Return [X, Y] of the center of cell containing provided text 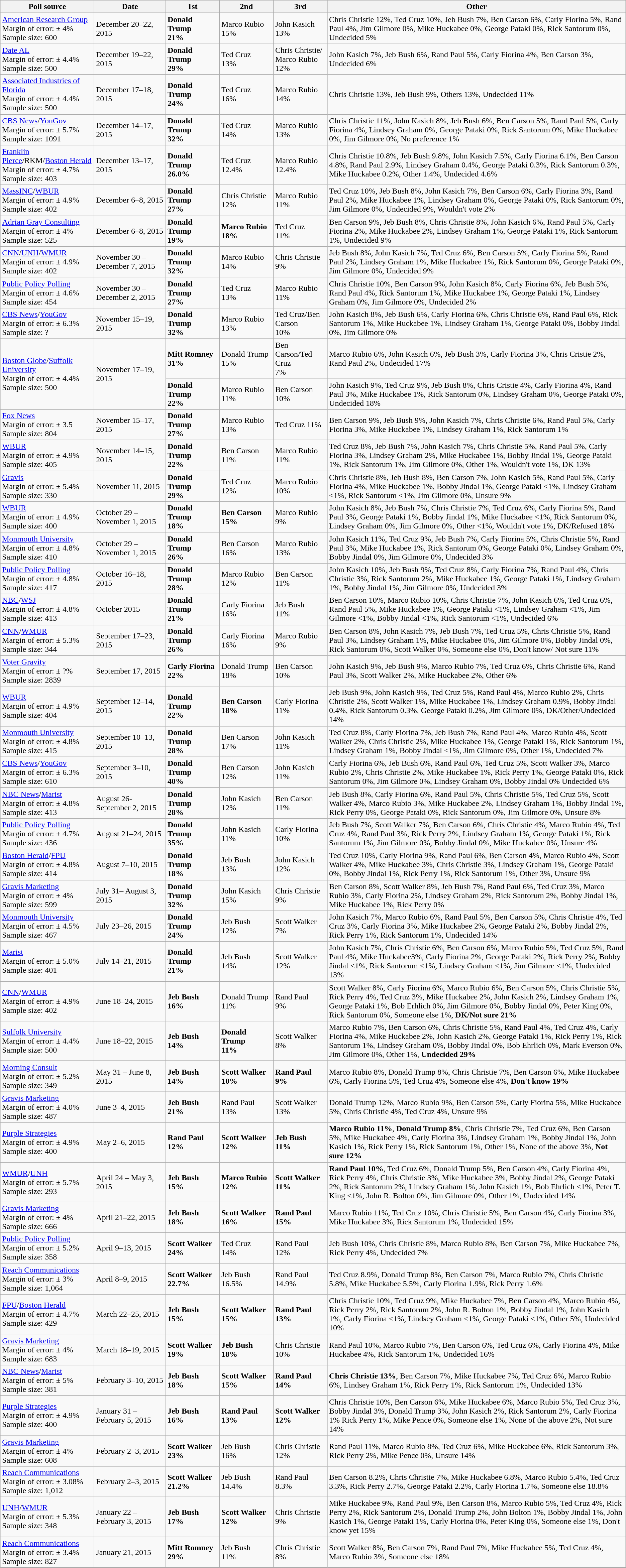
April 8–9, 2015 [130, 1279]
John Kasich12% [246, 803]
Voter GravityMargin of error: ± ?% Sample size: 2839 [47, 671]
Public Policy PollingMargin of error: ± 4.7% Sample size: 436 [47, 834]
Ted Cruz 11% [300, 425]
November 30 – December 2, 2015 [130, 292]
Ted Cruz 8.9%, Donald Trump 8%, Ben Carson 7%, Marco Rubio 7%, Chris Christie 5.8%, Mike Huckabee 5.5%, Carly Fiorina 1.9%, Rick Perry 1.6% [477, 1279]
Poll source [47, 7]
June 18–24, 2015 [130, 1001]
GravisMargin of error: ± 5.4% Sample size: 330 [47, 486]
Chris Christie10% [300, 1349]
Other [477, 7]
2nd [246, 7]
Scott Walker13% [300, 1107]
John Kasich13% [300, 28]
Gravis MarketingMargin of error: ± 4.0% Sample size: 487 [47, 1107]
Donald Trump26.0% [193, 165]
Date [130, 7]
June 18–22, 2015 [130, 1041]
April 9–13, 2015 [130, 1248]
Donald Trump15% [246, 358]
January 31 – February 5, 2015 [130, 1415]
Scott Walker19% [193, 1349]
Scott Walker24% [193, 1248]
Chris Christie8% [300, 1552]
John Kasich 7%, Jeb Bush 6%, Rand Paul 5%, Carly Fiorina 4%, Ben Carson 3%, Undecided 6% [477, 59]
CBS News/YouGovMargin of error: ± 6.3% Sample size: 610 [47, 772]
July 23–26, 2015 [130, 926]
John Kasich 9%, Jeb Bush 9%, Marco Rubio 7%, Ted Cruz 6%, Chris Christie 6%, Rand Paul 3%, Scott Walker 2%, Mike Huckabee 2%, Other 6% [477, 671]
Jeb Bush13% [246, 864]
Gravis MarketingMargin of error: ± 4% Sample size: 608 [47, 1451]
Donald Trump 12%, Marco Rubio 9%, Ben Carson 5%, Carly Fiorina 5%, Mike Huckabee 5%, Chris Christie 4%, Ted Cruz 4%, Unsure 9% [477, 1107]
Marco Rubio 8%, Donald Trump 8%, Chris Christie 7%, Ben Carson 6%, Mike Huckabee 6%, Carly Fiorina 5%, Ted Cruz 4%, Someone else 4%, Don't know 19% [477, 1076]
CBS News/YouGovMargin of error: ± 6.3% Sample size: ? [47, 323]
Jeb Bush 10%, Chris Christie 8%, Marco Rubio 8%, Ben Carson 7%, Mike Huckabee 7%, Rick Perry 4%, Undecided 7% [477, 1248]
Monmouth UniversityMargin of error: ± 4.8% Sample size: 410 [47, 548]
Gravis MarketingMargin of error: ± 4% Sample size: 683 [47, 1349]
Reach CommunicationsMargin of error: ± 3.4% Sample size: 827 [47, 1552]
September 17–23, 2015 [130, 640]
November 17–19, 2015 [130, 374]
1st [193, 7]
CNN/WMURMargin of error: ± 4.9% Sample size: 402 [47, 1001]
Scott Walker 8%, Ben Carson 7%, Rand Paul 7%, Mike Huckabee 5%, Ted Cruz 4%, Marco Rubio 3%, Someone else 18% [477, 1552]
March 18–19, 2015 [130, 1349]
Ted Cruz12.4% [246, 165]
Marco Rubio 6%, John Kasich 6%, Jeb Bush 3%, Carly Fiorina 3%, Chris Cristie 2%, Rand Paul 2%, Undecided 17% [477, 358]
Carly Fiorina22% [193, 671]
Scott Walker23% [193, 1451]
MaristMargin of error: ± 5.0% Sample size: 401 [47, 961]
Chris Christie 13%, Jeb Bush 9%, Others 13%, Undecided 11% [477, 94]
July 31– August 3, 2015 [130, 895]
Public Policy PollingMargin of error: ± 5.2% Sample size: 358 [47, 1248]
Gravis MarketingMargin of error: ± 4% Sample size: 599 [47, 895]
Ted Cruz12% [246, 486]
January 21, 2015 [130, 1552]
Marco Rubio 11%, Ted Cruz 10%, Chris Christie 5%, Ben Carson 4%, Carly Fiorina 3%, Mike Huckabee 3%, Rick Santorum 1%, Undecided 15% [477, 1217]
Date ALMargin of error: ± 4.4% Sample size: 500 [47, 59]
November 30 – December 7, 2015 [130, 262]
Scott Walker22.7% [193, 1279]
Franklin Pierce/RKM/Boston HeraldMargin of error: ± 4.7% Sample size: 403 [47, 165]
April 24 – May 3, 2015 [130, 1182]
Rand Paul14% [300, 1380]
June 3–4, 2015 [130, 1107]
December 13–17, 2015 [130, 165]
John Kasich15% [246, 895]
Ben Carson15% [246, 517]
May 2–6, 2015 [130, 1142]
Ben Carson17% [246, 741]
November 15–17, 2015 [130, 425]
Carly Fiorina 11% [300, 706]
Reach CommunicationsMargin of error: ± 3% Sample size: 1,064 [47, 1279]
September 3–10, 2015 [130, 772]
December 14–17, 2015 [130, 130]
Public Policy PollingMargin of error: ± 4.8% Sample size: 417 [47, 579]
MassINC/WBURMargin of error: ± 4.9% Sample size: 402 [47, 200]
December 17–18, 2015 [130, 94]
Marco Rubio18% [246, 231]
Morning ConsultMargin of error: ± 5.2% Sample size: 349 [47, 1076]
FPU/Boston HeraldMargin of error: ± 4.7% Sample size: 429 [47, 1314]
Ted Cruz11% [300, 231]
Scott Walker8% [300, 1041]
Adrian Gray ConsultingMargin of error: ± 4% Sample size: 525 [47, 231]
Rand Paul 10%, Marco Rubio 7%, Ben Carson 6%, Ted Cruz 6%, Carly Fiorina 4%, Mike Huckabee 4%, Rick Santorum 1%, Undecided 16% [477, 1349]
Marco Rubio 11% [300, 456]
Scott Walker21.2% [193, 1482]
February 3–10, 2015 [130, 1380]
Ben Carson18% [246, 706]
September 17, 2015 [130, 671]
Rand Paul8.3% [300, 1482]
Donald Trump40% [193, 772]
Ben Carson12% [246, 772]
Carly Fiorina 10% [300, 834]
Reach CommunicationsMargin of error: ± 3.08% Sample size: 1,012 [47, 1482]
Jeb Bush14.4% [246, 1482]
Marco Rubio 10% [300, 486]
December 20–22, 2015 [130, 28]
Scott Walker 12% [300, 961]
WBURMargin of error: ± 4.9% Sample size: 405 [47, 456]
October 2015 [130, 609]
Scott Walker11% [300, 1182]
Rand Paul14.9% [300, 1279]
October 16–18, 2015 [130, 579]
Ben Carson16% [246, 548]
July 14–21, 2015 [130, 961]
September 12–14, 2015 [130, 706]
Boston Herald/FPUMargin of error: ± 4.8% Sample size: 414 [47, 864]
Ben Carson 10% [300, 671]
April 21–22, 2015 [130, 1217]
Chris Christie9% [300, 1517]
Jeb Bush17% [193, 1517]
March 22–25, 2015 [130, 1314]
3rd [300, 7]
Donald Trump35% [193, 834]
Ben Carson10% [300, 394]
Ben Carson11% [246, 456]
Marco Rubio14% [300, 94]
Associated Industries of FloridaMargin of error: ± 4.4% Sample size: 500 [47, 94]
Sulfolk UniversityMargin of error: ± 4.4% Sample size: 500 [47, 1041]
Monmouth UniversityMargin of error: ± 4.5% Sample size: 467 [47, 926]
August 7–10, 2015 [130, 864]
Ben Carson/Ted Cruz7% [300, 358]
Mitt Romney29% [193, 1552]
November 15–19, 2015 [130, 323]
December 19–22, 2015 [130, 59]
Public Policy PollingMargin of error: ± 4.6% Sample size: 454 [47, 292]
Marco Rubio15% [246, 28]
Jeb Bush16.5% [246, 1279]
CBS News/YouGovMargin of error: ± 5.7% Sample size: 1091 [47, 130]
August 26- September 2, 2015 [130, 803]
November 14–15, 2015 [130, 456]
WBURMargin of error: ± 4.9% Sample size: 404 [47, 706]
Gravis MarketingMargin of error: ± 4% Sample size: 666 [47, 1217]
Jeb Bush12% [246, 926]
NBC/WSJMargin of error: ± 4.8% Sample size: 413 [47, 609]
NBC News/MaristMargin of error: ± 4.8% Sample size: 413 [47, 803]
January 22 – February 3, 2015 [130, 1517]
Ben Carson 9%, Jeb Bush 9%, John Kasich 7%, Chris Christie 6%, Rand Paul 5%, Carly Fiorina 3%, Mike Huckabee 1%, Lindsey Graham 1%, Rick Santorum 1% [477, 425]
Jeb Bush21% [193, 1107]
John Kasich 12% [300, 864]
Ted Cruz16% [246, 94]
Scott Walker10% [246, 1076]
Scott Walker 7% [300, 926]
September 10–13, 2015 [130, 741]
Donald Trump19% [193, 231]
CNN/UNH/WMURMargin of error: ± 4.9% Sample size: 402 [47, 262]
Chris Christie/Marco Rubio12% [300, 59]
WBURMargin of error: ± 4.9% Sample size: 400 [47, 517]
Marco Rubio12.4% [300, 165]
November 11, 2015 [130, 486]
Marco Rubio 14% [246, 262]
Rand Paul 11%, Marco Rubio 8%, Ted Cruz 6%, Mike Huckabee 6%, Rick Santorum 3%, Rick Perry 2%, Mike Pence 0%, Unsure 14% [477, 1451]
May 31 – June 8, 2015 [130, 1076]
American Research GroupMargin of error: ± 4% Sample size: 600 [47, 28]
UNH/WMURMargin of error: ± 5.3% Sample size: 348 [47, 1517]
Ted Cruz/Ben Carson10% [300, 323]
Boston Globe/Suffolk UniversityMargin of error: ± 4.4% Sample size: 500 [47, 374]
Rand Paul15% [300, 1217]
WMUR/UNHMargin of error: ± 5.7% Sample size: 293 [47, 1182]
Chris Christie 13%, Ben Carson 7%, Mike Huckabee 7%, Ted Cruz 6%, Marco Rubio 6%, Lindsey Graham 1%, Rick Perry 1%, Rick Santorum 1%, Undecided 13% [477, 1380]
CNN/WMURMargin of error: ± 5.3% Sample size: 344 [47, 640]
NBC News/MaristMargin of error: ± 5% Sample size: 381 [47, 1380]
Scott Walker16% [246, 1217]
Fox NewsMargin of error: ± 3.5 Sample size: 804 [47, 425]
Jeb Bush 11% [300, 609]
John Kasich11% [246, 834]
Mitt Romney31% [193, 358]
Monmouth UniversityMargin of error: ± 4.8% Sample size: 415 [47, 741]
August 21–24, 2015 [130, 834]
